Detect which cell encompasses the target text, then output its [x, y] center coordinate. 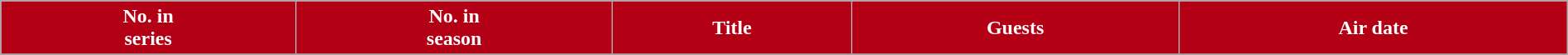
Title [733, 28]
Guests [1015, 28]
No. inseries [149, 28]
No. inseason [455, 28]
Air date [1374, 28]
